For the text-containing cell, return its midpoint in [X, Y] coordinate format. 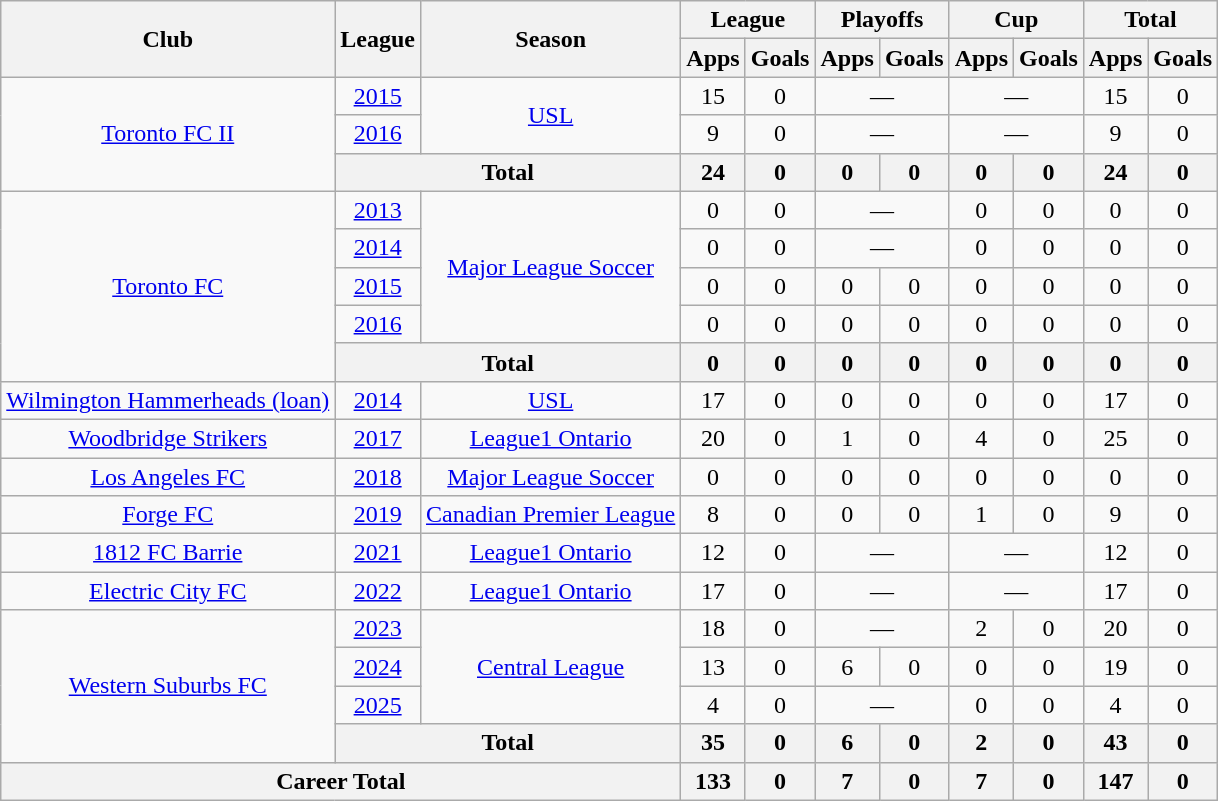
2021 [378, 553]
147 [1115, 781]
Electric City FC [168, 591]
Toronto FC II [168, 134]
Wilmington Hammerheads (loan) [168, 400]
8 [713, 515]
19 [1115, 667]
Forge FC [168, 515]
1812 FC Barrie [168, 553]
Playoffs [882, 20]
133 [713, 781]
13 [713, 667]
35 [713, 743]
2022 [378, 591]
Club [168, 39]
Los Angeles FC [168, 477]
Woodbridge Strikers [168, 438]
18 [713, 629]
2017 [378, 438]
25 [1115, 438]
43 [1115, 743]
2024 [378, 667]
2025 [378, 705]
Cup [1016, 20]
Career Total [341, 781]
Western Suburbs FC [168, 686]
Canadian Premier League [550, 515]
Toronto FC [168, 286]
2019 [378, 515]
Central League [550, 667]
2013 [378, 210]
2018 [378, 477]
2023 [378, 629]
Season [550, 39]
